Return the [x, y] coordinate for the center point of the cell that contains the specified text.  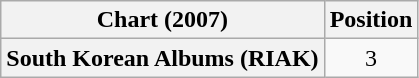
Position [371, 20]
South Korean Albums (RIAK) [162, 58]
Chart (2007) [162, 20]
3 [371, 58]
